Locate the cell with the specified text and output its [x, y] center coordinate. 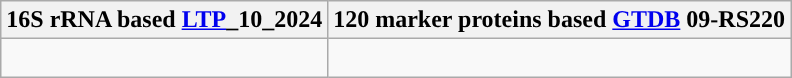
16S rRNA based LTP_10_2024 [164, 20]
120 marker proteins based GTDB 09-RS220 [560, 20]
